From the cell containing the given text, extract its center point as [x, y] coordinate. 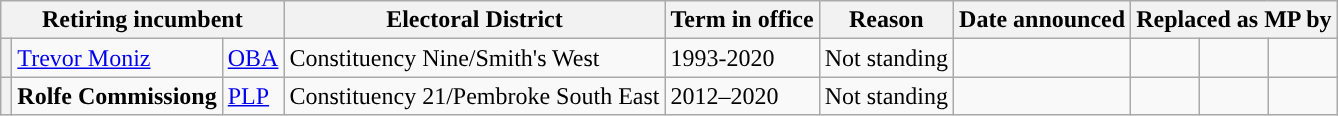
Trevor Moniz [117, 58]
Date announced [1042, 20]
Constituency Nine/Smith's West [474, 58]
Constituency 21/Pembroke South East [474, 96]
Replaced as MP by [1234, 20]
Reason [886, 20]
2012–2020 [742, 96]
Rolfe Commissiong [117, 96]
Electoral District [474, 20]
OBA [253, 58]
Term in office [742, 20]
1993-2020 [742, 58]
Retiring incumbent [142, 20]
PLP [253, 96]
